Extract the [x, y] coordinate from the center of the cell holding the provided text.  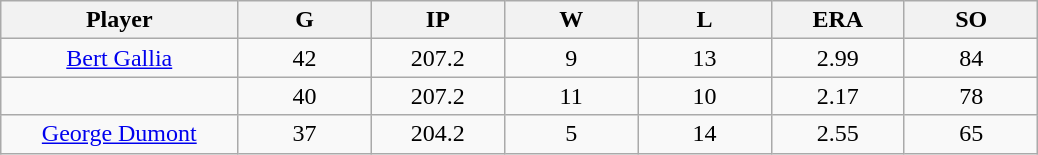
ERA [838, 20]
2.55 [838, 134]
37 [304, 134]
84 [970, 58]
George Dumont [120, 134]
G [304, 20]
5 [570, 134]
9 [570, 58]
Player [120, 20]
40 [304, 96]
2.17 [838, 96]
65 [970, 134]
42 [304, 58]
L [704, 20]
Bert Gallia [120, 58]
SO [970, 20]
IP [438, 20]
2.99 [838, 58]
10 [704, 96]
W [570, 20]
78 [970, 96]
11 [570, 96]
14 [704, 134]
204.2 [438, 134]
13 [704, 58]
